From the cell containing the given text, extract its center point as [X, Y] coordinate. 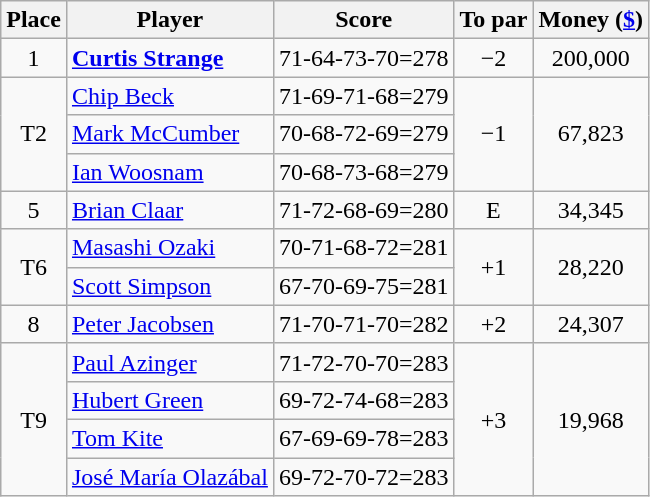
71-70-71-70=282 [364, 324]
+2 [494, 324]
70-71-68-72=281 [364, 248]
Money ($) [591, 20]
67,823 [591, 134]
71-72-70-70=283 [364, 362]
Score [364, 20]
Masashi Ozaki [170, 248]
T9 [34, 419]
70-68-73-68=279 [364, 172]
Mark McCumber [170, 134]
Chip Beck [170, 96]
24,307 [591, 324]
71-64-73-70=278 [364, 58]
Brian Claar [170, 210]
67-69-69-78=283 [364, 438]
67-70-69-75=281 [364, 286]
5 [34, 210]
Peter Jacobsen [170, 324]
8 [34, 324]
Player [170, 20]
T6 [34, 267]
34,345 [591, 210]
−1 [494, 134]
Ian Woosnam [170, 172]
+1 [494, 267]
José María Olazábal [170, 477]
1 [34, 58]
To par [494, 20]
Place [34, 20]
E [494, 210]
200,000 [591, 58]
T2 [34, 134]
69-72-70-72=283 [364, 477]
Hubert Green [170, 400]
19,968 [591, 419]
Tom Kite [170, 438]
69-72-74-68=283 [364, 400]
−2 [494, 58]
+3 [494, 419]
Paul Azinger [170, 362]
Curtis Strange [170, 58]
28,220 [591, 267]
71-69-71-68=279 [364, 96]
Scott Simpson [170, 286]
71-72-68-69=280 [364, 210]
70-68-72-69=279 [364, 134]
